Return (X, Y) of the center of cell containing provided text 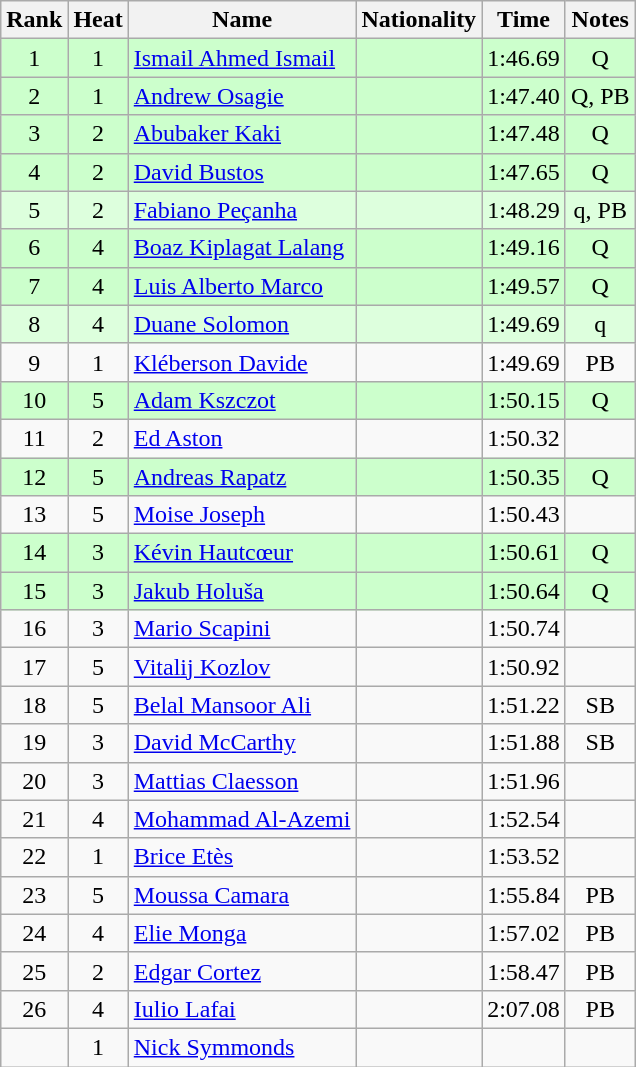
1:47.48 (524, 134)
12 (34, 477)
1:49.16 (524, 248)
Ed Aston (242, 438)
1:52.54 (524, 819)
1:51.22 (524, 705)
15 (34, 591)
Mario Scapini (242, 629)
Duane Solomon (242, 324)
Nationality (419, 20)
1:48.29 (524, 210)
Heat (98, 20)
8 (34, 324)
10 (34, 400)
1:55.84 (524, 895)
Belal Mansoor Ali (242, 705)
19 (34, 743)
Jakub Holuša (242, 591)
Andreas Rapatz (242, 477)
Moussa Camara (242, 895)
Q, PB (600, 96)
20 (34, 781)
11 (34, 438)
1:50.61 (524, 553)
Kléberson Davide (242, 362)
David McCarthy (242, 743)
14 (34, 553)
Vitalij Kozlov (242, 667)
Name (242, 20)
1:51.96 (524, 781)
26 (34, 1009)
18 (34, 705)
Kévin Hautcœur (242, 553)
1:50.64 (524, 591)
Nick Symmonds (242, 1047)
23 (34, 895)
Brice Etès (242, 857)
1:50.43 (524, 515)
1:50.35 (524, 477)
Elie Monga (242, 933)
25 (34, 971)
17 (34, 667)
1:49.57 (524, 286)
1:51.88 (524, 743)
6 (34, 248)
24 (34, 933)
Adam Kszczot (242, 400)
Edgar Cortez (242, 971)
1:57.02 (524, 933)
1:50.92 (524, 667)
1:47.40 (524, 96)
David Bustos (242, 172)
Andrew Osagie (242, 96)
Mohammad Al-Azemi (242, 819)
Luis Alberto Marco (242, 286)
21 (34, 819)
Moise Joseph (242, 515)
13 (34, 515)
16 (34, 629)
2:07.08 (524, 1009)
Fabiano Peçanha (242, 210)
q, PB (600, 210)
Rank (34, 20)
Time (524, 20)
1:58.47 (524, 971)
Iulio Lafai (242, 1009)
Mattias Claesson (242, 781)
1:46.69 (524, 58)
Abubaker Kaki (242, 134)
1:50.32 (524, 438)
7 (34, 286)
9 (34, 362)
1:47.65 (524, 172)
Ismail Ahmed Ismail (242, 58)
1:50.15 (524, 400)
Notes (600, 20)
22 (34, 857)
1:53.52 (524, 857)
q (600, 324)
Boaz Kiplagat Lalang (242, 248)
1:50.74 (524, 629)
